Capture the cell that displays the provided text and extract its [x, y] central coordinate. 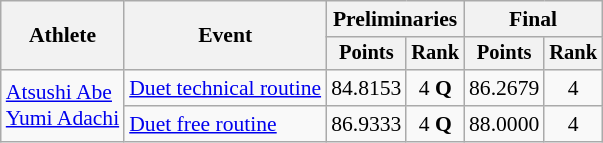
Event [225, 36]
Duet free routine [225, 124]
84.8153 [366, 88]
Preliminaries [395, 19]
86.9333 [366, 124]
Atsushi AbeYumi Adachi [62, 106]
Final [533, 19]
86.2679 [504, 88]
Athlete [62, 36]
88.0000 [504, 124]
Duet technical routine [225, 88]
